Detect which cell encompasses the target text, then output its [x, y] center coordinate. 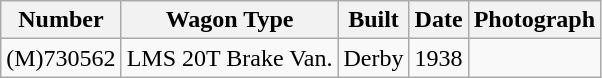
Number [61, 20]
Date [438, 20]
Derby [374, 58]
Built [374, 20]
LMS 20T Brake Van. [230, 58]
(M)730562 [61, 58]
1938 [438, 58]
Wagon Type [230, 20]
Photograph [534, 20]
